Detect which cell encompasses the target text, then output its [x, y] center coordinate. 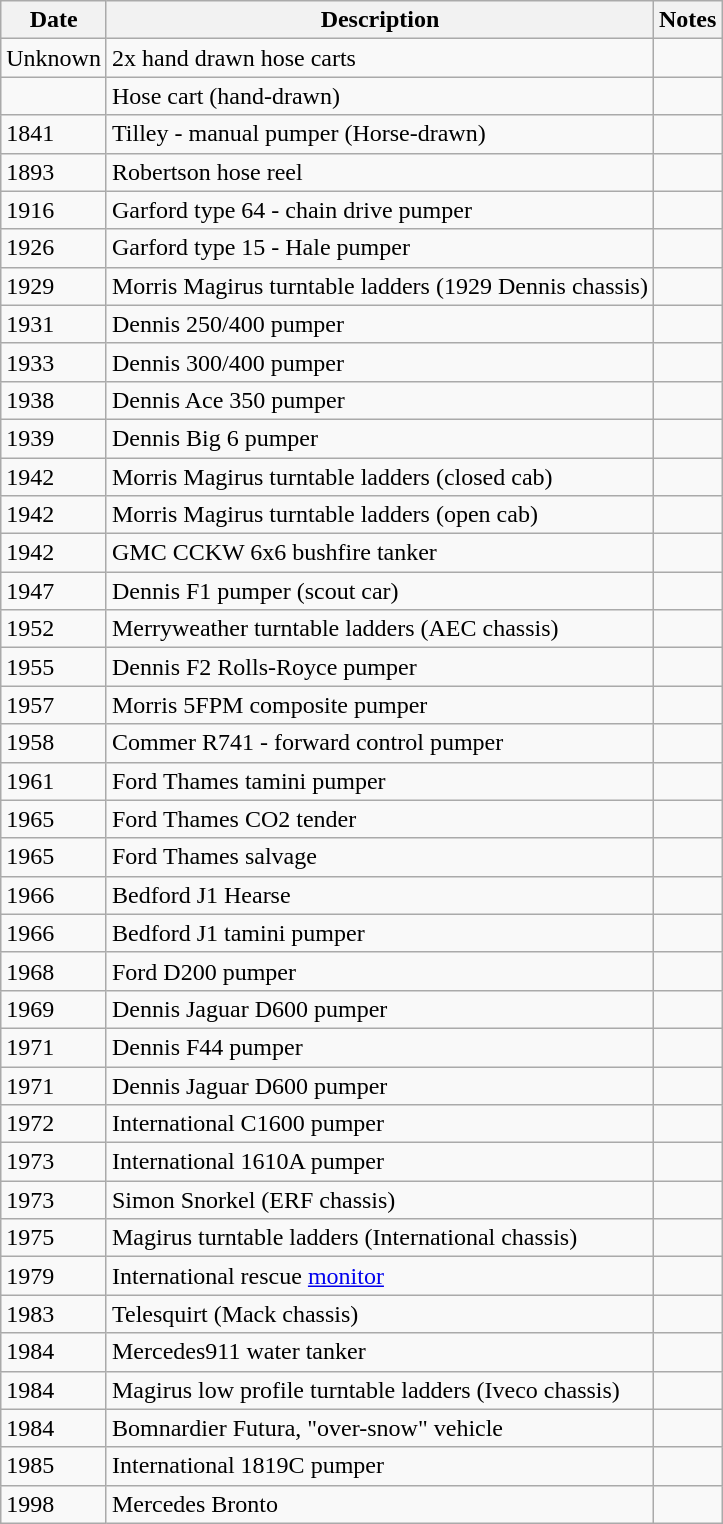
Morris 5FPM composite pumper [380, 705]
1926 [54, 248]
International 1610A pumper [380, 1162]
1961 [54, 781]
Garford type 64 - chain drive pumper [380, 210]
1893 [54, 172]
Description [380, 20]
Dennis 250/400 pumper [380, 324]
Ford Thames tamini pumper [380, 781]
Dennis F1 pumper (scout car) [380, 591]
1916 [54, 210]
Hose cart (hand-drawn) [380, 96]
1972 [54, 1124]
GMC CCKW 6x6 bushfire tanker [380, 553]
1969 [54, 1009]
Dennis Big 6 pumper [380, 438]
Morris Magirus turntable ladders (open cab) [380, 515]
Magirus turntable ladders (International chassis) [380, 1238]
Dennis Ace 350 pumper [380, 400]
Ford Thames salvage [380, 857]
Notes [687, 20]
1979 [54, 1276]
1955 [54, 667]
Dennis F44 pumper [380, 1047]
Ford Thames CO2 tender [380, 819]
Mercedes911 water tanker [380, 1352]
Telesquirt (Mack chassis) [380, 1314]
1998 [54, 1504]
Date [54, 20]
1958 [54, 743]
1968 [54, 971]
2x hand drawn hose carts [380, 58]
Morris Magirus turntable ladders (closed cab) [380, 477]
Bomnardier Futura, "over-snow" vehicle [380, 1428]
Dennis F2 Rolls-Royce pumper [380, 667]
1929 [54, 286]
1947 [54, 591]
Ford D200 pumper [380, 971]
1983 [54, 1314]
1931 [54, 324]
1975 [54, 1238]
Commer R741 - forward control pumper [380, 743]
Robertson hose reel [380, 172]
Morris Magirus turntable ladders (1929 Dennis chassis) [380, 286]
International C1600 pumper [380, 1124]
1957 [54, 705]
Garford type 15 - Hale pumper [380, 248]
International rescue monitor [380, 1276]
International 1819C pumper [380, 1466]
Dennis 300/400 pumper [380, 362]
1933 [54, 362]
Bedford J1 Hearse [380, 895]
Simon Snorkel (ERF chassis) [380, 1200]
Unknown [54, 58]
1985 [54, 1466]
Magirus low profile turntable ladders (Iveco chassis) [380, 1390]
1939 [54, 438]
1841 [54, 134]
1952 [54, 629]
Mercedes Bronto [380, 1504]
Tilley - manual pumper (Horse-drawn) [380, 134]
Bedford J1 tamini pumper [380, 933]
Merryweather turntable ladders (AEC chassis) [380, 629]
1938 [54, 400]
